Capture the cell that displays the provided text and extract its (x, y) central coordinate. 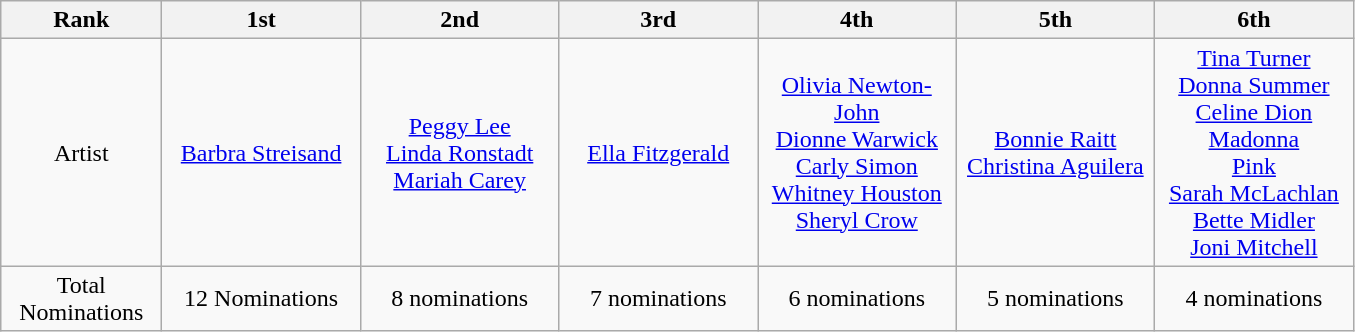
Barbra Streisand (262, 152)
1st (262, 20)
6th (1254, 20)
3rd (658, 20)
Tina TurnerDonna SummerCeline DionMadonnaPinkSarah McLachlanBette MidlerJoni Mitchell (1254, 152)
5 nominations (1056, 298)
Bonnie RaittChristina Aguilera (1056, 152)
12 Nominations (262, 298)
2nd (460, 20)
Rank (82, 20)
Ella Fitzgerald (658, 152)
Artist (82, 152)
5th (1056, 20)
6 nominations (858, 298)
8 nominations (460, 298)
4 nominations (1254, 298)
Olivia Newton-JohnDionne WarwickCarly SimonWhitney HoustonSheryl Crow (858, 152)
Total Nominations (82, 298)
4th (858, 20)
Peggy LeeLinda RonstadtMariah Carey (460, 152)
7 nominations (658, 298)
